Locate the cell with the specified text and output its (X, Y) center coordinate. 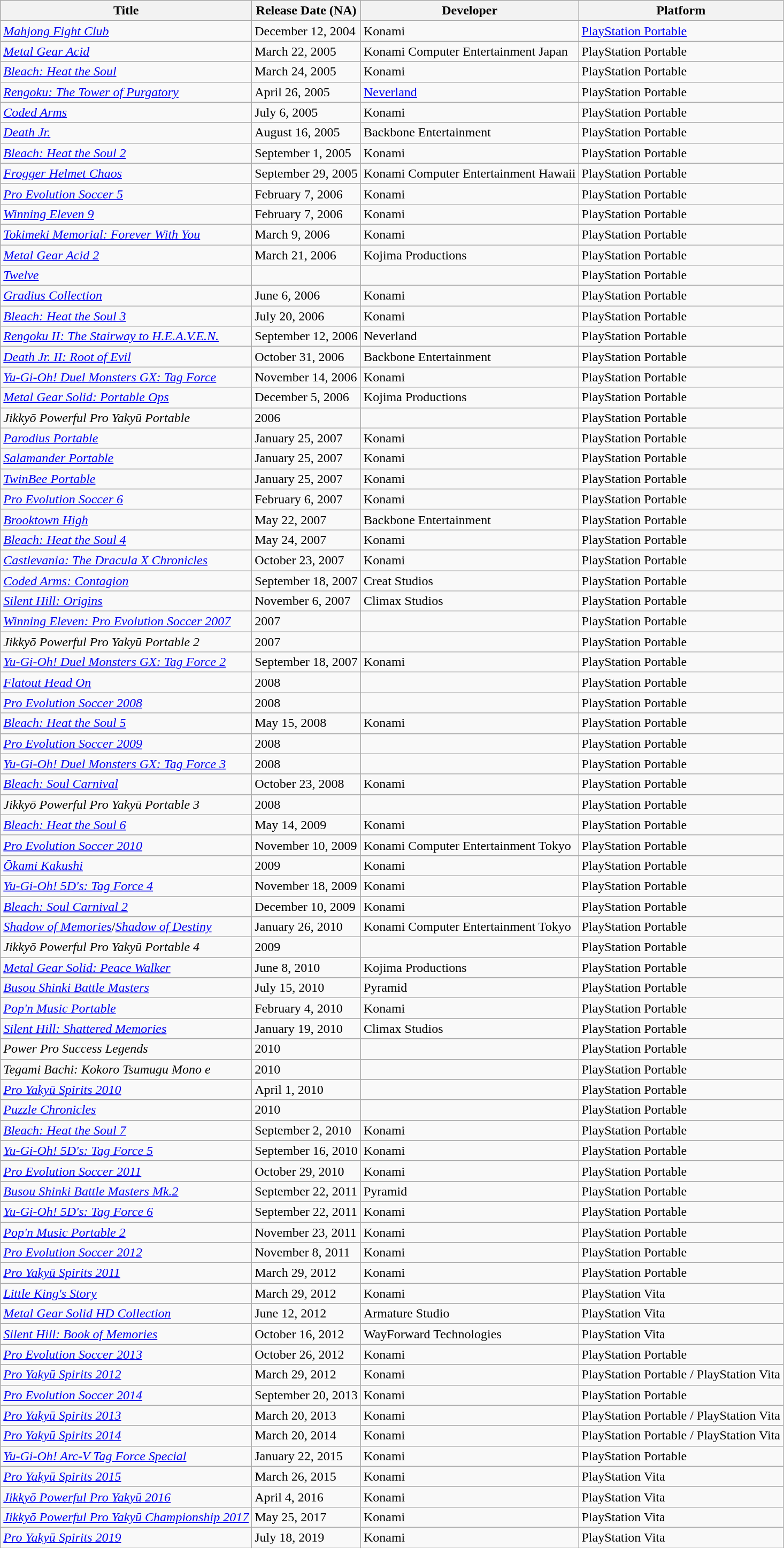
Pro Evolution Soccer 2010 (126, 845)
June 6, 2006 (306, 296)
February 6, 2007 (306, 499)
September 20, 2013 (306, 1395)
Parodius Portable (126, 438)
Jikkyō Powerful Pro Yakyū 2016 (126, 1497)
Yu-Gi-Oh! 5D's: Tag Force 6 (126, 1212)
Bleach: Heat the Soul 6 (126, 825)
Bleach: Heat the Soul 3 (126, 316)
Jikkyō Powerful Pro Yakyū Championship 2017 (126, 1517)
Metal Gear Acid 2 (126, 255)
Salamander Portable (126, 458)
TwinBee Portable (126, 479)
Title (126, 11)
Silent Hill: Shattered Memories (126, 1029)
December 12, 2004 (306, 31)
Pro Evolution Soccer 2011 (126, 1171)
September 1, 2005 (306, 153)
Yu-Gi-Oh! 5D's: Tag Force 5 (126, 1151)
November 6, 2007 (306, 601)
July 6, 2005 (306, 112)
July 15, 2010 (306, 988)
Bleach: Heat the Soul (126, 72)
Developer (470, 11)
Metal Gear Solid: Portable Ops (126, 397)
Metal Gear Solid HD Collection (126, 1314)
Winning Eleven 9 (126, 214)
Pro Evolution Soccer 2013 (126, 1354)
Pro Evolution Soccer 5 (126, 194)
Brooktown High (126, 519)
Yu-Gi-Oh! Arc-V Tag Force Special (126, 1456)
Tegami Bachi: Kokoro Tsumugu Mono e (126, 1069)
Yu-Gi-Oh! Duel Monsters GX: Tag Force 3 (126, 764)
Pro Yakyū Spirits 2013 (126, 1415)
July 18, 2019 (306, 1537)
May 22, 2007 (306, 519)
Bleach: Heat the Soul 4 (126, 540)
Silent Hill: Origins (126, 601)
October 26, 2012 (306, 1354)
November 14, 2006 (306, 377)
Armature Studio (470, 1314)
Bleach: Heat the Soul 2 (126, 153)
Konami Computer Entertainment Japan (470, 51)
September 12, 2006 (306, 336)
June 12, 2012 (306, 1314)
Shadow of Memories/Shadow of Destiny (126, 927)
Ōkami Kakushi (126, 865)
November 10, 2009 (306, 845)
Yu-Gi-Oh! Duel Monsters GX: Tag Force (126, 377)
February 4, 2010 (306, 1008)
November 23, 2011 (306, 1232)
March 22, 2005 (306, 51)
May 25, 2017 (306, 1517)
Pro Yakyū Spirits 2015 (126, 1476)
2006 (306, 418)
January 19, 2010 (306, 1029)
Metal Gear Solid: Peace Walker (126, 968)
Yu-Gi-Oh! Duel Monsters GX: Tag Force 2 (126, 662)
April 4, 2016 (306, 1497)
March 26, 2015 (306, 1476)
Jikkyō Powerful Pro Yakyū Portable 2 (126, 642)
March 20, 2014 (306, 1436)
May 14, 2009 (306, 825)
Jikkyō Powerful Pro Yakyū Portable (126, 418)
October 23, 2008 (306, 784)
Pro Yakyū Spirits 2011 (126, 1273)
September 2, 2010 (306, 1130)
Silent Hill: Book of Memories (126, 1334)
Coded Arms: Contagion (126, 580)
Death Jr. (126, 133)
March 20, 2013 (306, 1415)
April 1, 2010 (306, 1090)
March 21, 2006 (306, 255)
Power Pro Success Legends (126, 1049)
September 16, 2010 (306, 1151)
Busou Shinki Battle Masters Mk.2 (126, 1191)
October 16, 2012 (306, 1334)
Frogger Helmet Chaos (126, 173)
Pro Evolution Soccer 2014 (126, 1395)
Creat Studios (470, 580)
Rengoku II: The Stairway to H.E.A.V.E.N. (126, 336)
Little King's Story (126, 1293)
October 31, 2006 (306, 357)
Pro Evolution Soccer 2012 (126, 1253)
December 10, 2009 (306, 907)
Jikkyō Powerful Pro Yakyū Portable 3 (126, 804)
Flatout Head On (126, 683)
May 15, 2008 (306, 723)
Bleach: Heat the Soul 5 (126, 723)
Twelve (126, 275)
Pop'n Music Portable 2 (126, 1232)
May 24, 2007 (306, 540)
October 23, 2007 (306, 560)
Bleach: Soul Carnival 2 (126, 907)
Konami Computer Entertainment Hawaii (470, 173)
Yu-Gi-Oh! 5D's: Tag Force 4 (126, 886)
Winning Eleven: Pro Evolution Soccer 2007 (126, 622)
September 29, 2005 (306, 173)
August 16, 2005 (306, 133)
Pro Yakyū Spirits 2012 (126, 1375)
Jikkyō Powerful Pro Yakyū Portable 4 (126, 947)
October 29, 2010 (306, 1171)
April 26, 2005 (306, 92)
Pro Yakyū Spirits 2010 (126, 1090)
Release Date (NA) (306, 11)
Bleach: Soul Carnival (126, 784)
Coded Arms (126, 112)
December 5, 2006 (306, 397)
WayForward Technologies (470, 1334)
Platform (681, 11)
January 26, 2010 (306, 927)
Busou Shinki Battle Masters (126, 988)
March 24, 2005 (306, 72)
November 18, 2009 (306, 886)
Pro Evolution Soccer 2009 (126, 744)
Tokimeki Memorial: Forever With You (126, 234)
Rengoku: The Tower of Purgatory (126, 92)
July 20, 2006 (306, 316)
Mahjong Fight Club (126, 31)
Castlevania: The Dracula X Chronicles (126, 560)
January 22, 2015 (306, 1456)
March 9, 2006 (306, 234)
Death Jr. II: Root of Evil (126, 357)
Pro Evolution Soccer 6 (126, 499)
Pro Yakyū Spirits 2019 (126, 1537)
Puzzle Chronicles (126, 1110)
Metal Gear Acid (126, 51)
June 8, 2010 (306, 968)
Bleach: Heat the Soul 7 (126, 1130)
Gradius Collection (126, 296)
Pro Yakyū Spirits 2014 (126, 1436)
Pop'n Music Portable (126, 1008)
November 8, 2011 (306, 1253)
Pro Evolution Soccer 2008 (126, 703)
